Return the (x, y) coordinate for the center point of the cell that contains the specified text.  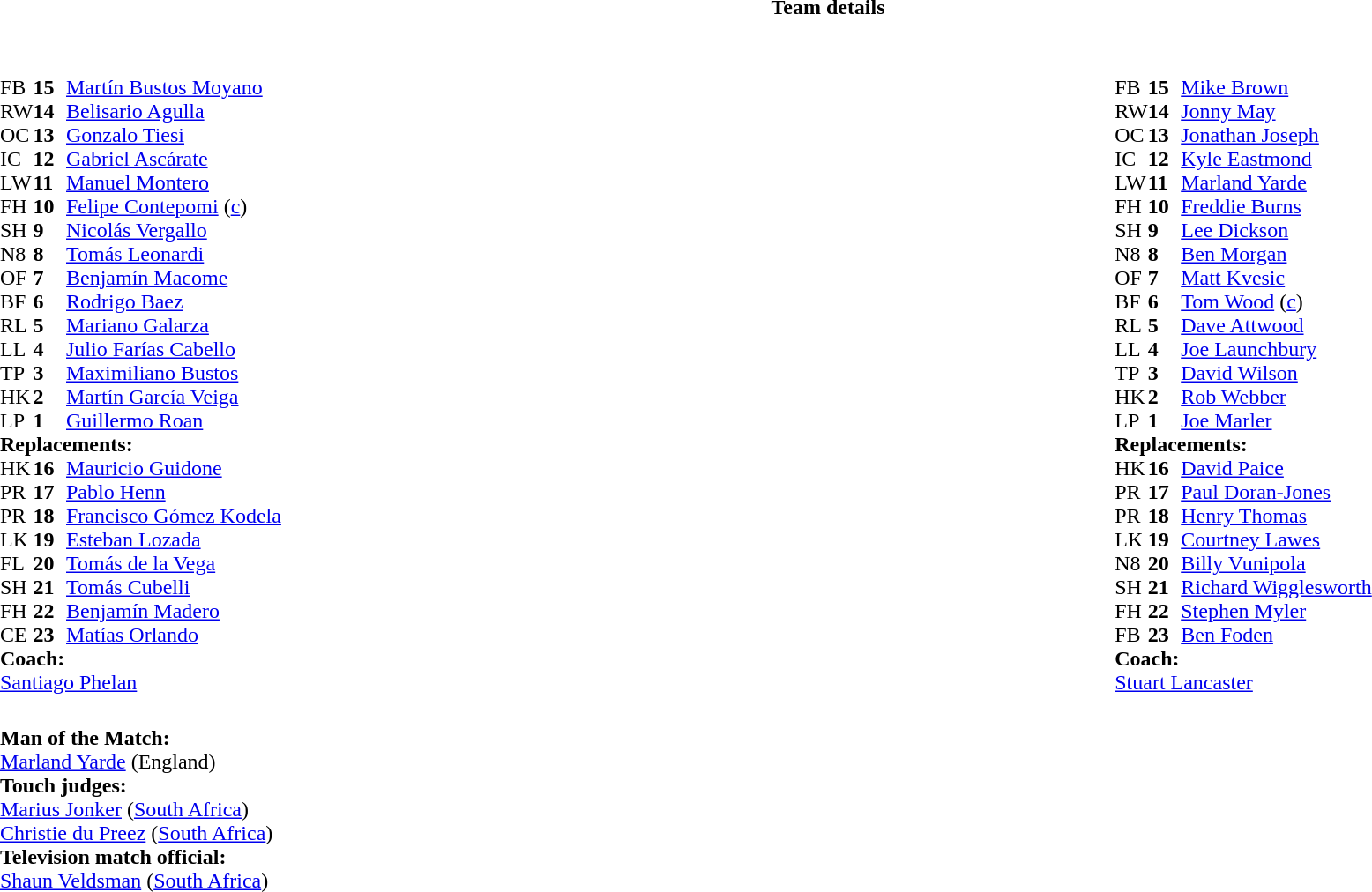
Joe Launchbury (1277, 349)
Marland Yarde (1277, 183)
Jonny May (1277, 111)
Pablo Henn (174, 492)
Manuel Montero (174, 183)
Rob Webber (1277, 397)
Maximiliano Bustos (174, 374)
FL (17, 564)
Felipe Contepomi (c) (174, 206)
Joe Marler (1277, 421)
Benjamín Macome (174, 279)
Benjamín Madero (174, 612)
Mauricio Guidone (174, 469)
Martín Bustos Moyano (174, 88)
Mike Brown (1277, 88)
Kyle Eastmond (1277, 159)
Mariano Galarza (174, 326)
Santiago Phelan (141, 682)
CE (17, 635)
Francisco Gómez Kodela (174, 517)
Rodrigo Baez (174, 301)
Martín García Veiga (174, 397)
Tomás Cubelli (174, 587)
Dave Attwood (1277, 326)
Courtney Lawes (1277, 539)
Tom Wood (c) (1277, 301)
Nicolás Vergallo (174, 231)
Billy Vunipola (1277, 564)
David Wilson (1277, 374)
Gabriel Ascárate (174, 159)
Paul Doran-Jones (1277, 492)
Stephen Myler (1277, 612)
Gonzalo Tiesi (174, 136)
Richard Wigglesworth (1277, 587)
Freddie Burns (1277, 206)
Lee Dickson (1277, 231)
Stuart Lancaster (1243, 682)
Esteban Lozada (174, 539)
David Paice (1277, 469)
Guillermo Roan (174, 421)
Jonathan Joseph (1277, 136)
Tomás Leonardi (174, 254)
Henry Thomas (1277, 517)
Tomás de la Vega (174, 564)
Matt Kvesic (1277, 279)
Ben Morgan (1277, 254)
Belisario Agulla (174, 111)
Matías Orlando (174, 635)
Ben Foden (1277, 635)
Julio Farías Cabello (174, 349)
